Find where the given text appears and provide that cell's center as [X, Y] coordinate. 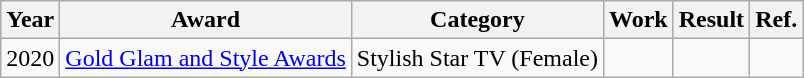
Award [206, 20]
Category [477, 20]
Stylish Star TV (Female) [477, 58]
Gold Glam and Style Awards [206, 58]
Year [30, 20]
2020 [30, 58]
Result [711, 20]
Work [638, 20]
Ref. [776, 20]
